From the cell containing the given text, extract its center point as [x, y] coordinate. 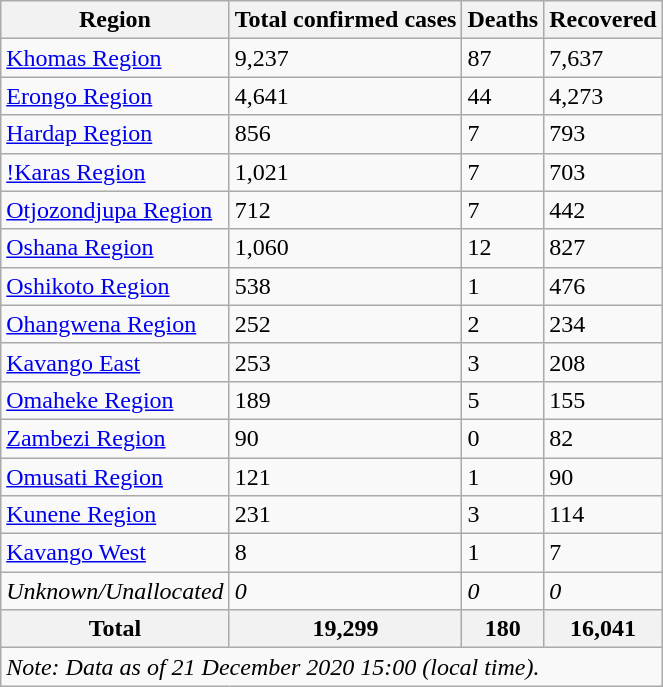
Unknown/Unallocated [115, 591]
114 [604, 515]
4,273 [604, 96]
Khomas Region [115, 58]
856 [346, 134]
234 [604, 324]
Deaths [503, 20]
476 [604, 286]
Hardap Region [115, 134]
Kavango East [115, 362]
Region [115, 20]
1,021 [346, 172]
Ohangwena Region [115, 324]
2 [503, 324]
121 [346, 477]
827 [604, 248]
442 [604, 210]
538 [346, 286]
8 [346, 553]
231 [346, 515]
7,637 [604, 58]
155 [604, 400]
5 [503, 400]
Total confirmed cases [346, 20]
252 [346, 324]
Oshana Region [115, 248]
180 [503, 629]
Oshikoto Region [115, 286]
Zambezi Region [115, 438]
253 [346, 362]
4,641 [346, 96]
12 [503, 248]
Omaheke Region [115, 400]
16,041 [604, 629]
189 [346, 400]
703 [604, 172]
Kavango West [115, 553]
82 [604, 438]
9,237 [346, 58]
Erongo Region [115, 96]
208 [604, 362]
!Karas Region [115, 172]
793 [604, 134]
Total [115, 629]
Omusati Region [115, 477]
1,060 [346, 248]
Kunene Region [115, 515]
712 [346, 210]
44 [503, 96]
87 [503, 58]
Recovered [604, 20]
Note: Data as of 21 December 2020 15:00 (local time). [332, 667]
19,299 [346, 629]
Otjozondjupa Region [115, 210]
